From the cell containing the given text, extract its center point as [X, Y] coordinate. 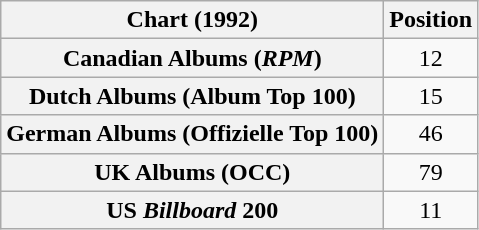
79 [431, 172]
Canadian Albums (RPM) [192, 58]
Dutch Albums (Album Top 100) [192, 96]
12 [431, 58]
Chart (1992) [192, 20]
11 [431, 210]
German Albums (Offizielle Top 100) [192, 134]
Position [431, 20]
46 [431, 134]
15 [431, 96]
UK Albums (OCC) [192, 172]
US Billboard 200 [192, 210]
